Return [X, Y] of the center of cell containing provided text 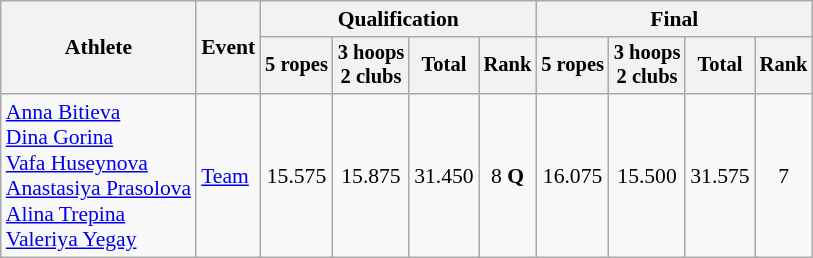
15.575 [296, 176]
Anna BitievaDina GorinaVafa HuseynovaAnastasiya PrasolovaAlina TrepinaValeriya Yegay [98, 176]
8 Q [508, 176]
31.450 [444, 176]
31.575 [720, 176]
15.875 [371, 176]
16.075 [572, 176]
15.500 [647, 176]
Qualification [398, 19]
7 [784, 176]
Athlete [98, 48]
Team [228, 176]
Event [228, 48]
Final [674, 19]
